Identify which cell holds the provided text, then report its (X, Y) central coordinate. 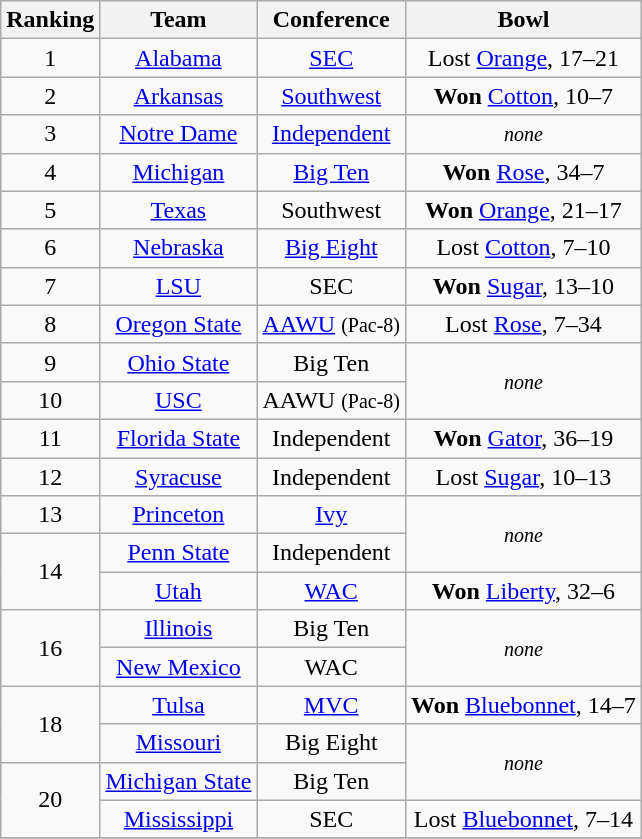
13 (50, 515)
Arkansas (178, 96)
Nebraska (178, 248)
Ivy (332, 515)
12 (50, 477)
6 (50, 248)
Won Sugar, 13–10 (524, 286)
Alabama (178, 58)
2 (50, 96)
7 (50, 286)
Tulsa (178, 705)
Conference (332, 20)
Michigan State (178, 781)
10 (50, 400)
Won Bluebonnet, 14–7 (524, 705)
Florida State (178, 438)
Won Liberty, 32–6 (524, 591)
Won Cotton, 10–7 (524, 96)
Illinois (178, 629)
Mississippi (178, 819)
Lost Rose, 7–34 (524, 324)
Oregon State (178, 324)
Michigan (178, 172)
Lost Bluebonnet, 7–14 (524, 819)
20 (50, 800)
Lost Orange, 17–21 (524, 58)
LSU (178, 286)
New Mexico (178, 667)
3 (50, 134)
Lost Cotton, 7–10 (524, 248)
16 (50, 648)
Team (178, 20)
Won Gator, 36–19 (524, 438)
5 (50, 210)
Princeton (178, 515)
Texas (178, 210)
Lost Sugar, 10–13 (524, 477)
8 (50, 324)
MVC (332, 705)
Notre Dame (178, 134)
Ohio State (178, 362)
Ranking (50, 20)
1 (50, 58)
11 (50, 438)
14 (50, 572)
Won Rose, 34–7 (524, 172)
Syracuse (178, 477)
Missouri (178, 743)
9 (50, 362)
Bowl (524, 20)
Penn State (178, 553)
USC (178, 400)
Won Orange, 21–17 (524, 210)
18 (50, 724)
Utah (178, 591)
4 (50, 172)
